From the cell containing the given text, extract its center point as [X, Y] coordinate. 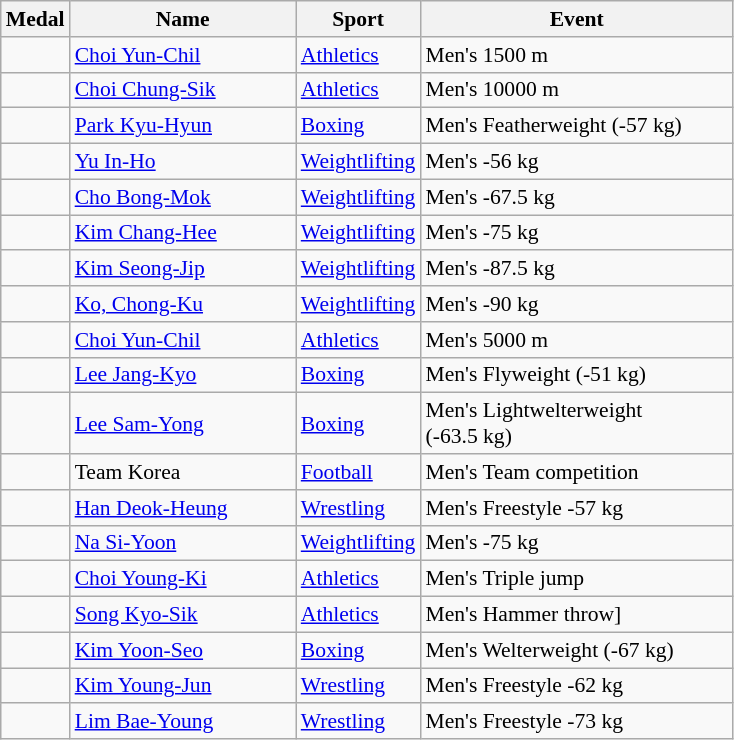
Men's Freestyle -57 kg [576, 508]
Men's Team competition [576, 472]
Men's Freestyle -73 kg [576, 722]
Choi Young-Ki [183, 579]
Kim Yoon-Seo [183, 650]
Yu In-Ho [183, 162]
Han Deok-Heung [183, 508]
Song Kyo-Sik [183, 615]
Choi Chung-Sik [183, 90]
Men's -56 kg [576, 162]
Men's Welterweight (-67 kg) [576, 650]
Men's -90 kg [576, 304]
Men's Flyweight (-51 kg) [576, 375]
Men's 5000 m [576, 340]
Park Kyu-Hyun [183, 126]
Lim Bae-Young [183, 722]
Lee Jang-Kyo [183, 375]
Men's -87.5 kg [576, 269]
Men's Triple jump [576, 579]
Men's Lightwelterweight (-63.5 kg) [576, 424]
Na Si-Yoon [183, 543]
Name [183, 19]
Medal [36, 19]
Sport [358, 19]
Men's Freestyle -62 kg [576, 686]
Event [576, 19]
Cho Bong-Mok [183, 197]
Kim Seong-Jip [183, 269]
Men's Featherweight (-57 kg) [576, 126]
Kim Chang-Hee [183, 233]
Men's Hammer throw] [576, 615]
Lee Sam-Yong [183, 424]
Kim Young-Jun [183, 686]
Men's 10000 m [576, 90]
Men's 1500 m [576, 55]
Men's -67.5 kg [576, 197]
Ko, Chong-Ku [183, 304]
Football [358, 472]
Team Korea [183, 472]
